Locate the cell with the specified text and output its (x, y) center coordinate. 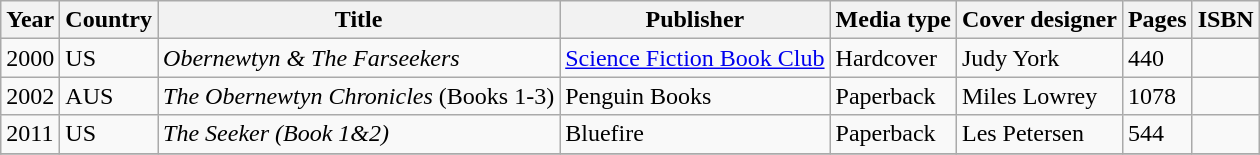
Title (359, 20)
Hardcover (893, 58)
The Obernewtyn Chronicles (Books 1-3) (359, 96)
Les Petersen (1039, 134)
440 (1157, 58)
2000 (30, 58)
Country (109, 20)
Media type (893, 20)
Publisher (695, 20)
Judy York (1039, 58)
2002 (30, 96)
Pages (1157, 20)
Bluefire (695, 134)
ISBN (1226, 20)
Cover designer (1039, 20)
The Seeker (Book 1&2) (359, 134)
2011 (30, 134)
Obernewtyn & The Farseekers (359, 58)
Miles Lowrey (1039, 96)
Penguin Books (695, 96)
AUS (109, 96)
Science Fiction Book Club (695, 58)
544 (1157, 134)
Year (30, 20)
1078 (1157, 96)
